For the text-containing cell, return its midpoint in [X, Y] coordinate format. 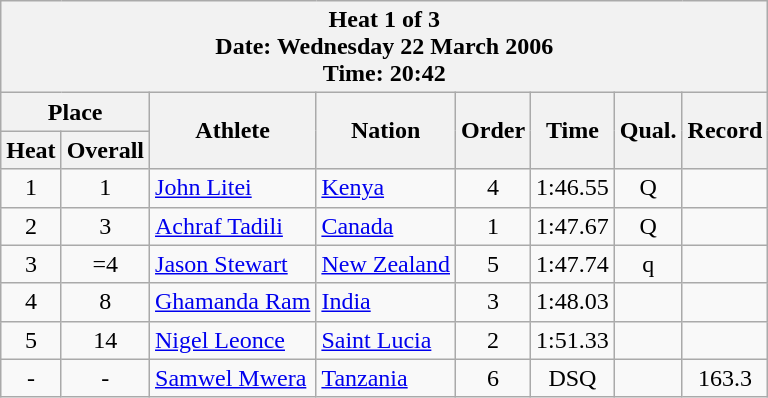
Heat [31, 150]
Kenya [386, 188]
Jason Stewart [233, 264]
1:51.33 [573, 340]
Time [573, 131]
Samwel Mwera [233, 378]
Qual. [648, 131]
6 [494, 378]
Saint Lucia [386, 340]
1:47.74 [573, 264]
14 [105, 340]
DSQ [573, 378]
Canada [386, 226]
1:47.67 [573, 226]
Achraf Tadili [233, 226]
John Litei [233, 188]
Heat 1 of 3 Date: Wednesday 22 March 2006 Time: 20:42 [384, 47]
Tanzania [386, 378]
1:48.03 [573, 302]
Overall [105, 150]
Record [725, 131]
1:46.55 [573, 188]
Athlete [233, 131]
Ghamanda Ram [233, 302]
Nation [386, 131]
India [386, 302]
8 [105, 302]
163.3 [725, 378]
New Zealand [386, 264]
Order [494, 131]
Nigel Leonce [233, 340]
q [648, 264]
=4 [105, 264]
Place [76, 112]
